From the cell containing the given text, extract its center point as (x, y) coordinate. 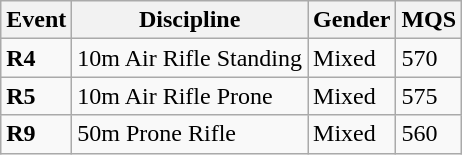
R4 (36, 58)
50m Prone Rifle (190, 134)
10m Air Rifle Standing (190, 58)
R5 (36, 96)
R9 (36, 134)
Event (36, 20)
575 (429, 96)
MQS (429, 20)
Discipline (190, 20)
560 (429, 134)
Gender (352, 20)
570 (429, 58)
10m Air Rifle Prone (190, 96)
